Output the (X, Y) coordinate of the center of the cell containing the given text.  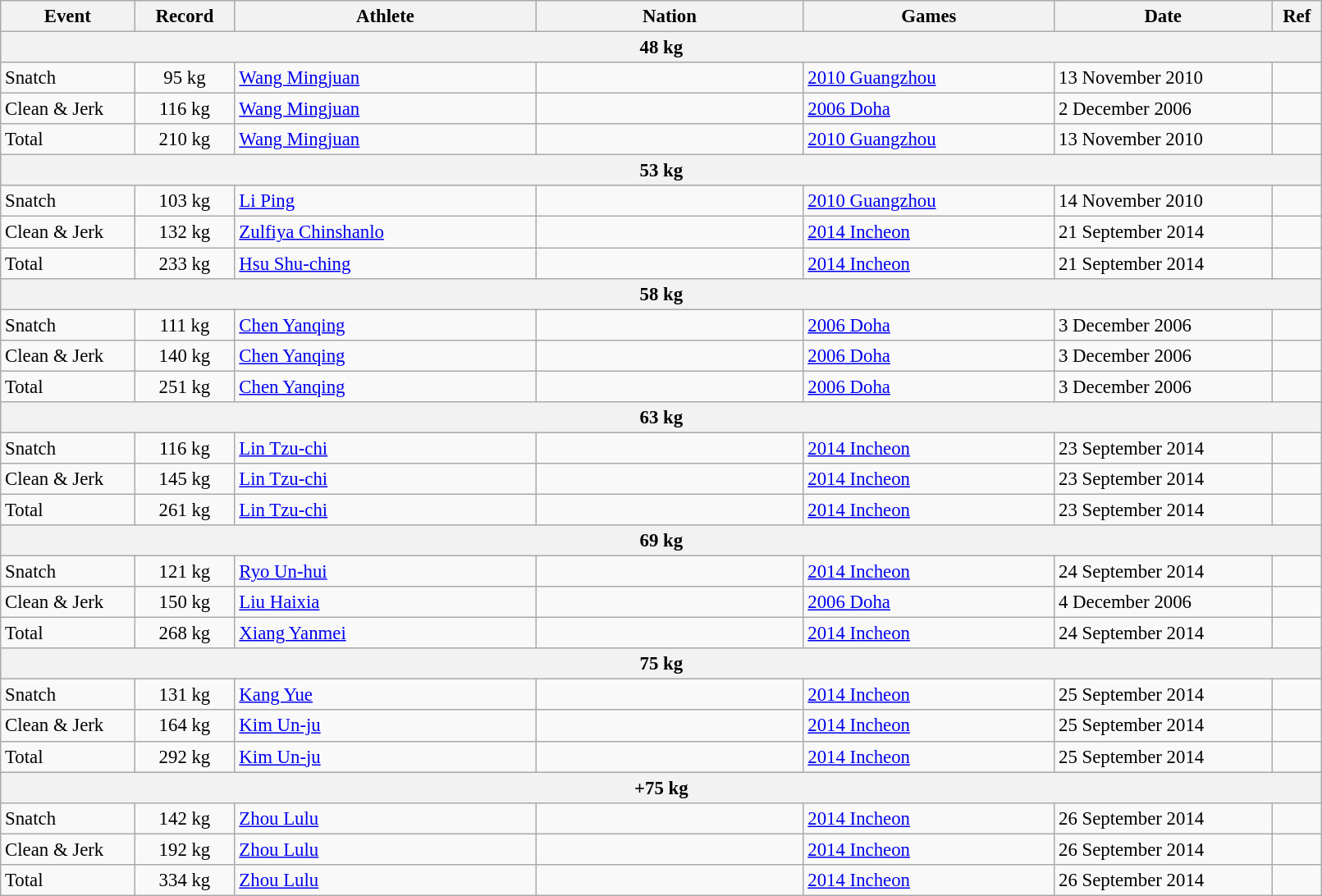
Athlete (386, 16)
292 kg (185, 757)
142 kg (185, 818)
Ref (1297, 16)
Event (67, 16)
75 kg (661, 664)
Li Ping (386, 201)
Kang Yue (386, 695)
150 kg (185, 602)
334 kg (185, 880)
Ryo Un-hui (386, 572)
132 kg (185, 232)
63 kg (661, 418)
192 kg (185, 849)
111 kg (185, 325)
95 kg (185, 78)
58 kg (661, 294)
Hsu Shu-ching (386, 263)
2 December 2006 (1164, 109)
53 kg (661, 171)
Record (185, 16)
48 kg (661, 48)
131 kg (185, 695)
Zulfiya Chinshanlo (386, 232)
251 kg (185, 386)
210 kg (185, 139)
103 kg (185, 201)
Nation (670, 16)
140 kg (185, 355)
Xiang Yanmei (386, 633)
14 November 2010 (1164, 201)
164 kg (185, 726)
Games (929, 16)
Liu Haixia (386, 602)
261 kg (185, 510)
233 kg (185, 263)
Date (1164, 16)
145 kg (185, 479)
268 kg (185, 633)
+75 kg (661, 788)
4 December 2006 (1164, 602)
69 kg (661, 541)
121 kg (185, 572)
